Output the (X, Y) coordinate of the center of the cell containing the given text.  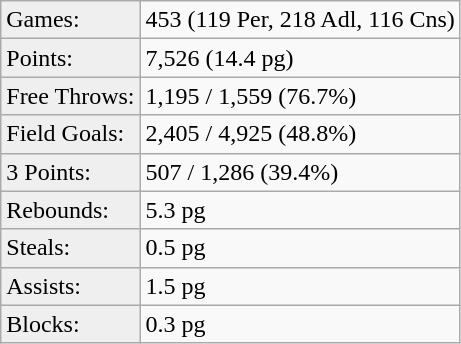
0.5 pg (300, 248)
Games: (70, 20)
7,526 (14.4 pg) (300, 58)
Points: (70, 58)
1.5 pg (300, 286)
0.3 pg (300, 324)
Rebounds: (70, 210)
507 / 1,286 (39.4%) (300, 172)
Blocks: (70, 324)
453 (119 Per, 218 Adl, 116 Cns) (300, 20)
3 Points: (70, 172)
5.3 pg (300, 210)
Free Throws: (70, 96)
Field Goals: (70, 134)
1,195 / 1,559 (76.7%) (300, 96)
Steals: (70, 248)
2,405 / 4,925 (48.8%) (300, 134)
Assists: (70, 286)
